From the cell containing the given text, extract its center point as [X, Y] coordinate. 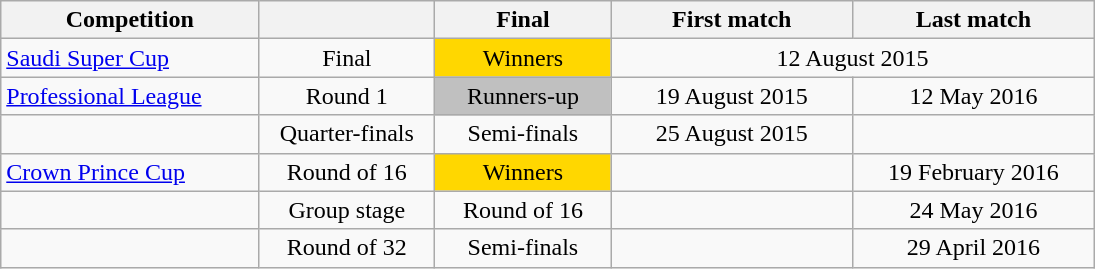
19 August 2015 [732, 96]
19 February 2016 [974, 172]
Round 1 [347, 96]
25 August 2015 [732, 134]
First match [732, 20]
12 May 2016 [974, 96]
Group stage [347, 210]
Professional League [130, 96]
Quarter-finals [347, 134]
12 August 2015 [852, 58]
Competition [130, 20]
Saudi Super Cup [130, 58]
24 May 2016 [974, 210]
29 April 2016 [974, 248]
Crown Prince Cup [130, 172]
Round of 32 [347, 248]
Last match [974, 20]
Runners-up [523, 96]
